Locate the cell with the specified text and output its [X, Y] center coordinate. 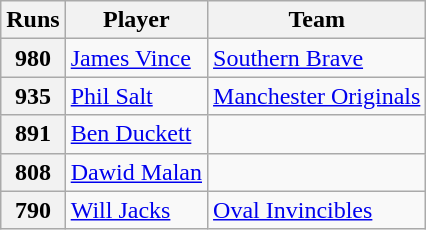
Team [317, 20]
Dawid Malan [136, 172]
Phil Salt [136, 96]
980 [33, 58]
James Vince [136, 58]
Oval Invincibles [317, 210]
Will Jacks [136, 210]
Player [136, 20]
790 [33, 210]
891 [33, 134]
Runs [33, 20]
Ben Duckett [136, 134]
Manchester Originals [317, 96]
935 [33, 96]
Southern Brave [317, 58]
808 [33, 172]
